Return the [X, Y] coordinate for the center point of the cell that contains the specified text.  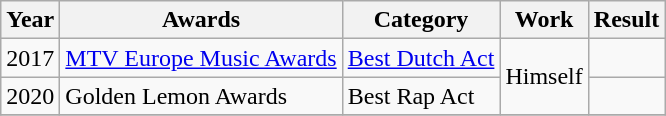
Himself [544, 77]
Golden Lemon Awards [201, 96]
2020 [30, 96]
Best Rap Act [421, 96]
Work [544, 20]
Year [30, 20]
MTV Europe Music Awards [201, 58]
Category [421, 20]
Result [626, 20]
Best Dutch Act [421, 58]
Awards [201, 20]
2017 [30, 58]
